For the text-containing cell, return its midpoint in (X, Y) coordinate format. 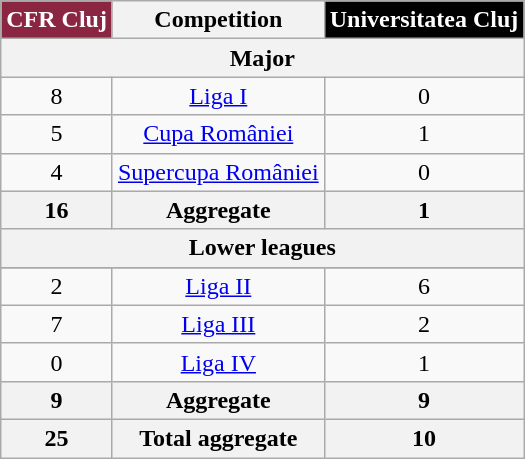
Cupa României (218, 134)
7 (57, 324)
Liga II (218, 286)
10 (424, 438)
8 (57, 96)
4 (57, 172)
Liga I (218, 96)
5 (57, 134)
Competition (218, 20)
6 (424, 286)
Supercupa României (218, 172)
Major (262, 58)
Liga IV (218, 362)
16 (57, 210)
25 (57, 438)
Liga III (218, 324)
CFR Cluj (57, 20)
Lower leagues (262, 248)
Universitatea Cluj (424, 20)
Total aggregate (218, 438)
